Return [x, y] of the center of cell containing provided text 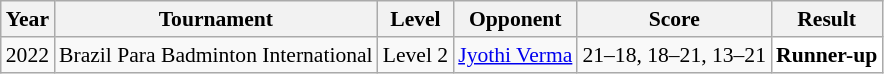
2022 [28, 55]
Tournament [216, 19]
Opponent [515, 19]
Level 2 [416, 55]
21–18, 18–21, 13–21 [674, 55]
Result [826, 19]
Brazil Para Badminton International [216, 55]
Level [416, 19]
Score [674, 19]
Jyothi Verma [515, 55]
Runner-up [826, 55]
Year [28, 19]
